Locate the cell with the specified text and output its (X, Y) center coordinate. 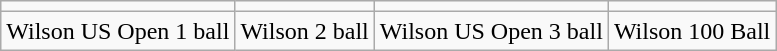
Wilson 100 Ball (692, 31)
Wilson US Open 1 ball (118, 31)
Wilson US Open 3 ball (491, 31)
Wilson 2 ball (304, 31)
